Determine the (X, Y) coordinate at the center of the cell enclosing the given text.  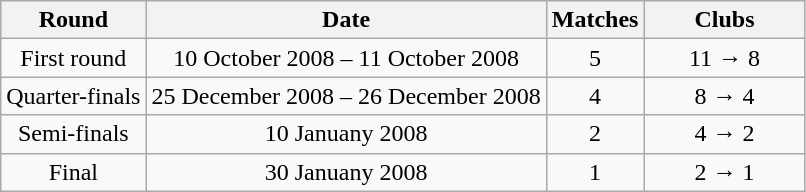
Clubs (724, 20)
25 December 2008 – 26 December 2008 (346, 96)
Quarter-finals (74, 96)
First round (74, 58)
4 (595, 96)
2 → 1 (724, 172)
10 October 2008 – 11 October 2008 (346, 58)
5 (595, 58)
30 Januany 2008 (346, 172)
10 Januany 2008 (346, 134)
Date (346, 20)
Round (74, 20)
4 → 2 (724, 134)
Matches (595, 20)
1 (595, 172)
2 (595, 134)
11 → 8 (724, 58)
Final (74, 172)
Semi-finals (74, 134)
8 → 4 (724, 96)
